Pinpoint the cell where the given text exists, returning its [x, y] midpoint coordinate. 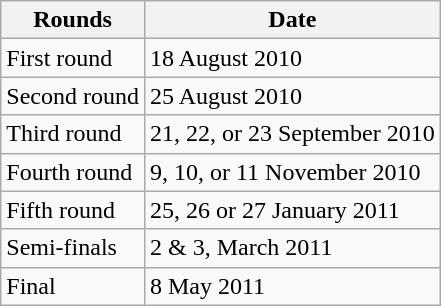
9, 10, or 11 November 2010 [292, 172]
2 & 3, March 2011 [292, 248]
Final [73, 286]
Rounds [73, 20]
Date [292, 20]
8 May 2011 [292, 286]
21, 22, or 23 September 2010 [292, 134]
25 August 2010 [292, 96]
Second round [73, 96]
Fourth round [73, 172]
18 August 2010 [292, 58]
25, 26 or 27 January 2011 [292, 210]
Semi-finals [73, 248]
Third round [73, 134]
Fifth round [73, 210]
First round [73, 58]
